Pinpoint the cell where the given text exists, returning its (X, Y) midpoint coordinate. 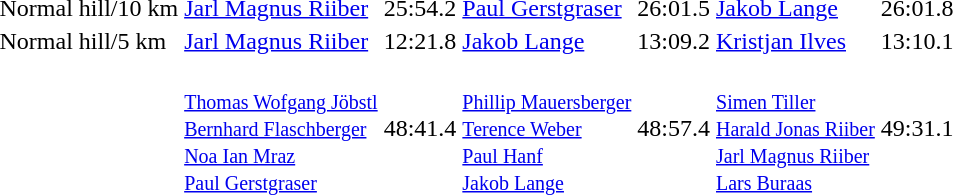
Kristjan Ilves (796, 41)
13:09.2 (674, 41)
Jakob Lange (547, 41)
Jarl Magnus Riiber (281, 41)
12:21.8 (420, 41)
